Return [x, y] of the center of cell containing provided text 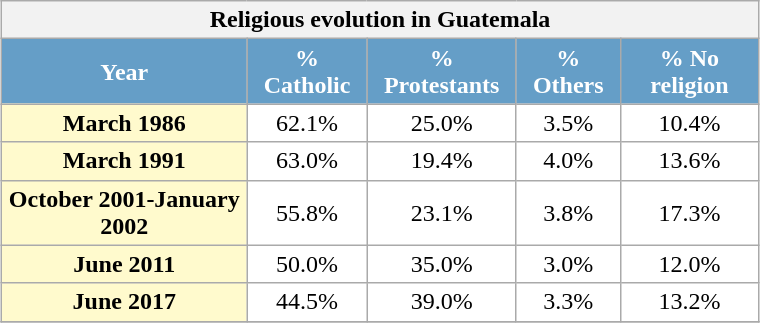
17.3% [689, 212]
10.4% [689, 123]
63.0% [307, 161]
62.1% [307, 123]
39.0% [442, 302]
23.1% [442, 212]
13.2% [689, 302]
March 1991 [124, 161]
Religious evolution in Guatemala [380, 20]
44.5% [307, 302]
50.0% [307, 264]
October 2001-January 2002 [124, 212]
25.0% [442, 123]
% Catholic [307, 72]
% No religion [689, 72]
3.8% [568, 212]
35.0% [442, 264]
3.5% [568, 123]
March 1986 [124, 123]
June 2017 [124, 302]
3.3% [568, 302]
19.4% [442, 161]
12.0% [689, 264]
% Protestants [442, 72]
4.0% [568, 161]
55.8% [307, 212]
June 2011 [124, 264]
3.0% [568, 264]
Year [124, 72]
13.6% [689, 161]
% Others [568, 72]
